Capture the cell that displays the provided text and extract its [x, y] central coordinate. 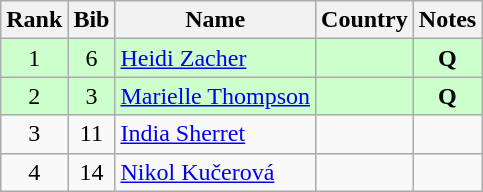
Name [216, 20]
Notes [447, 20]
Marielle Thompson [216, 96]
4 [34, 172]
Rank [34, 20]
14 [92, 172]
Nikol Kučerová [216, 172]
Bib [92, 20]
2 [34, 96]
Country [365, 20]
6 [92, 58]
1 [34, 58]
India Sherret [216, 134]
11 [92, 134]
Heidi Zacher [216, 58]
